Return the [x, y] coordinate for the center point of the cell that contains the specified text.  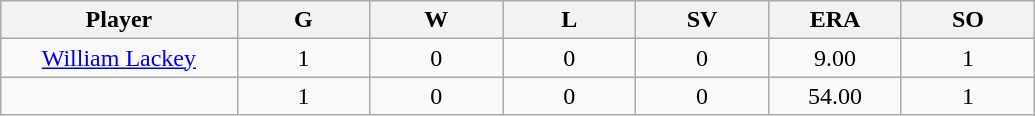
SV [702, 20]
SO [968, 20]
9.00 [836, 58]
54.00 [836, 96]
G [304, 20]
Player [119, 20]
ERA [836, 20]
L [570, 20]
William Lackey [119, 58]
W [436, 20]
